Determine the [X, Y] coordinate at the center of the cell enclosing the given text.  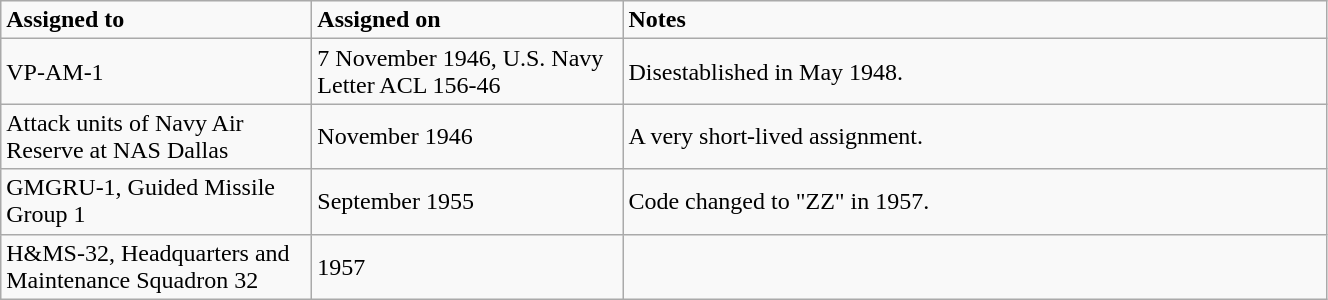
VP-AM-1 [156, 72]
September 1955 [468, 202]
Assigned to [156, 20]
Attack units of Navy Air Reserve at NAS Dallas [156, 136]
GMGRU-1, Guided Missile Group 1 [156, 202]
7 November 1946, U.S. Navy Letter ACL 156-46 [468, 72]
1957 [468, 266]
H&MS-32, Headquarters and Maintenance Squadron 32 [156, 266]
A very short-lived assignment. [975, 136]
Notes [975, 20]
Assigned on [468, 20]
Disestablished in May 1948. [975, 72]
November 1946 [468, 136]
Code changed to "ZZ" in 1957. [975, 202]
